Scan for the cell matching the given text and deliver its (x, y) coordinate at center. 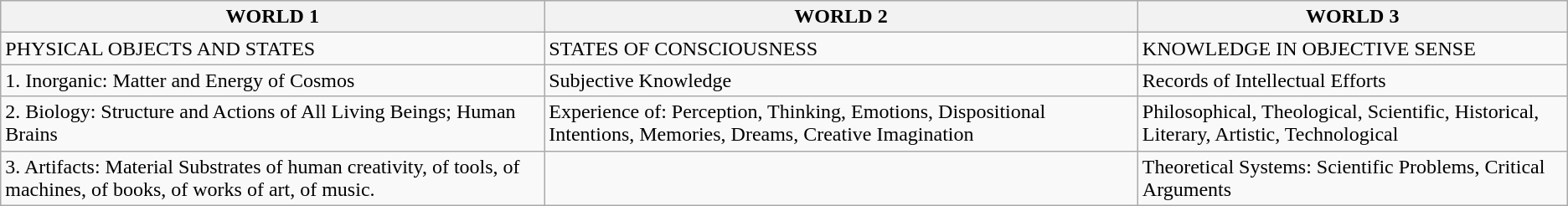
Theoretical Systems: Scientific Problems, Critical Arguments (1352, 178)
WORLD 3 (1352, 17)
STATES OF CONSCIOUSNESS (841, 49)
KNOWLEDGE IN OBJECTIVE SENSE (1352, 49)
3. Artifacts: Material Substrates of human creativity, of tools, of machines, of books, of works of art, of music. (273, 178)
1. Inorganic: Matter and Energy of Cosmos (273, 80)
Experience of: Perception, Thinking, Emotions, Dispositional Intentions, Memories, Dreams, Creative Imagination (841, 124)
WORLD 2 (841, 17)
Records of Intellectual Efforts (1352, 80)
Subjective Knowledge (841, 80)
Philosophical, Theological, Scientific, Historical, Literary, Artistic, Technological (1352, 124)
2. Biology: Structure and Actions of All Living Beings; Human Brains (273, 124)
PHYSICAL OBJECTS AND STATES (273, 49)
WORLD 1 (273, 17)
